Search for the cell housing the specified text and yield its (x, y) center coordinate. 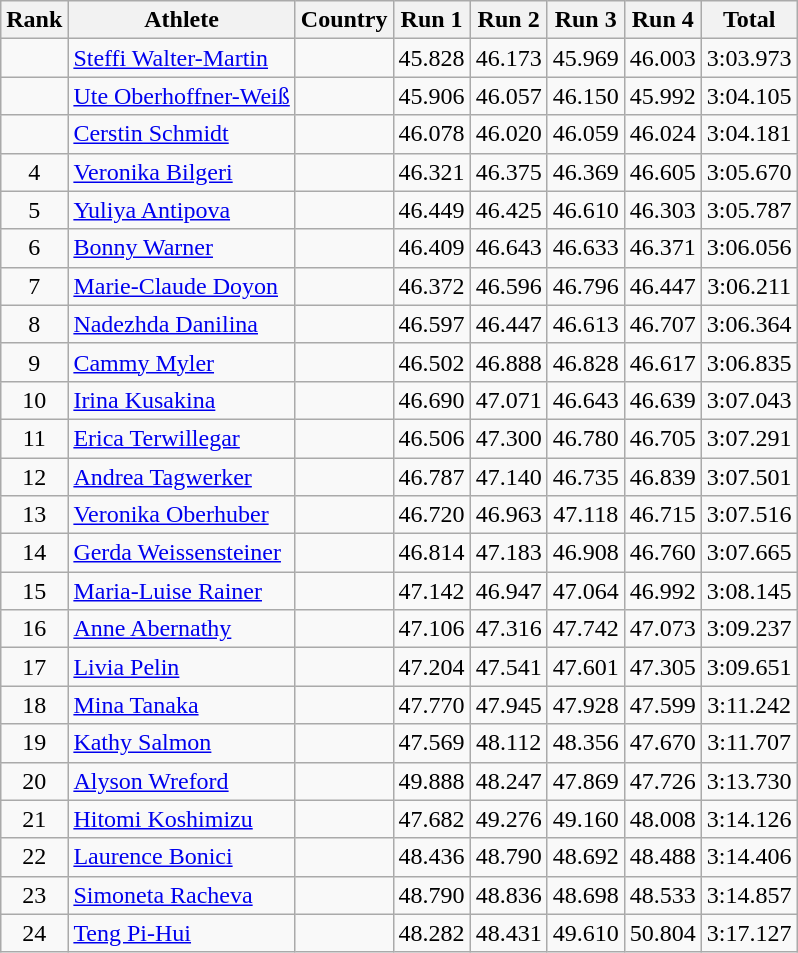
46.369 (586, 172)
46.375 (508, 172)
3:06.364 (749, 324)
46.173 (508, 58)
47.064 (586, 591)
46.828 (586, 362)
3:06.211 (749, 286)
47.928 (586, 705)
3:07.043 (749, 400)
3:06.056 (749, 248)
47.945 (508, 705)
48.692 (586, 857)
13 (34, 515)
47.071 (508, 400)
49.610 (586, 933)
3:06.835 (749, 362)
Laurence Bonici (182, 857)
47.682 (432, 819)
3:07.516 (749, 515)
3:07.665 (749, 553)
47.869 (586, 781)
47.726 (662, 781)
Steffi Walter-Martin (182, 58)
17 (34, 667)
Total (749, 20)
11 (34, 438)
47.300 (508, 438)
46.610 (586, 210)
18 (34, 705)
Run 3 (586, 20)
3:03.973 (749, 58)
20 (34, 781)
47.118 (586, 515)
46.633 (586, 248)
7 (34, 286)
46.371 (662, 248)
46.597 (432, 324)
49.888 (432, 781)
Run 4 (662, 20)
48.533 (662, 895)
3:14.406 (749, 857)
48.698 (586, 895)
48.488 (662, 857)
46.596 (508, 286)
46.409 (432, 248)
48.282 (432, 933)
3:04.181 (749, 134)
46.992 (662, 591)
46.707 (662, 324)
46.057 (508, 96)
3:04.105 (749, 96)
46.613 (586, 324)
3:17.127 (749, 933)
Gerda Weissensteiner (182, 553)
Erica Terwillegar (182, 438)
47.599 (662, 705)
46.787 (432, 477)
Irina Kusakina (182, 400)
46.020 (508, 134)
9 (34, 362)
47.601 (586, 667)
47.569 (432, 743)
46.078 (432, 134)
Athlete (182, 20)
Livia Pelin (182, 667)
3:09.651 (749, 667)
47.541 (508, 667)
46.150 (586, 96)
46.372 (432, 286)
Cerstin Schmidt (182, 134)
15 (34, 591)
46.814 (432, 553)
Ute Oberhoffner-Weiß (182, 96)
46.502 (432, 362)
8 (34, 324)
45.969 (586, 58)
3:14.857 (749, 895)
46.715 (662, 515)
46.059 (586, 134)
46.003 (662, 58)
46.735 (586, 477)
48.247 (508, 781)
Teng Pi-Hui (182, 933)
Yuliya Antipova (182, 210)
46.605 (662, 172)
46.303 (662, 210)
47.106 (432, 629)
46.908 (586, 553)
3:11.707 (749, 743)
16 (34, 629)
47.073 (662, 629)
3:14.126 (749, 819)
Run 1 (432, 20)
49.160 (586, 819)
10 (34, 400)
46.963 (508, 515)
48.112 (508, 743)
12 (34, 477)
48.436 (432, 857)
5 (34, 210)
3:07.291 (749, 438)
46.705 (662, 438)
46.506 (432, 438)
Anne Abernathy (182, 629)
Mina Tanaka (182, 705)
47.770 (432, 705)
Nadezhda Danilina (182, 324)
48.008 (662, 819)
Rank (34, 20)
46.780 (586, 438)
Country (344, 20)
3:11.242 (749, 705)
Veronika Bilgeri (182, 172)
3:09.237 (749, 629)
Andrea Tagwerker (182, 477)
Cammy Myler (182, 362)
46.947 (508, 591)
46.888 (508, 362)
Alyson Wreford (182, 781)
6 (34, 248)
46.760 (662, 553)
46.639 (662, 400)
Kathy Salmon (182, 743)
46.024 (662, 134)
Veronika Oberhuber (182, 515)
47.183 (508, 553)
45.828 (432, 58)
48.431 (508, 933)
3:08.145 (749, 591)
46.796 (586, 286)
Marie-Claude Doyon (182, 286)
22 (34, 857)
47.204 (432, 667)
48.356 (586, 743)
Simoneta Racheva (182, 895)
24 (34, 933)
49.276 (508, 819)
Hitomi Koshimizu (182, 819)
46.449 (432, 210)
14 (34, 553)
48.836 (508, 895)
46.321 (432, 172)
19 (34, 743)
45.906 (432, 96)
Run 2 (508, 20)
3:05.670 (749, 172)
46.617 (662, 362)
21 (34, 819)
46.690 (432, 400)
47.142 (432, 591)
46.839 (662, 477)
50.804 (662, 933)
3:05.787 (749, 210)
47.140 (508, 477)
46.425 (508, 210)
23 (34, 895)
4 (34, 172)
47.742 (586, 629)
Maria-Luise Rainer (182, 591)
47.305 (662, 667)
3:07.501 (749, 477)
46.720 (432, 515)
47.316 (508, 629)
Bonny Warner (182, 248)
47.670 (662, 743)
45.992 (662, 96)
3:13.730 (749, 781)
